Detect which cell encompasses the target text, then output its (X, Y) center coordinate. 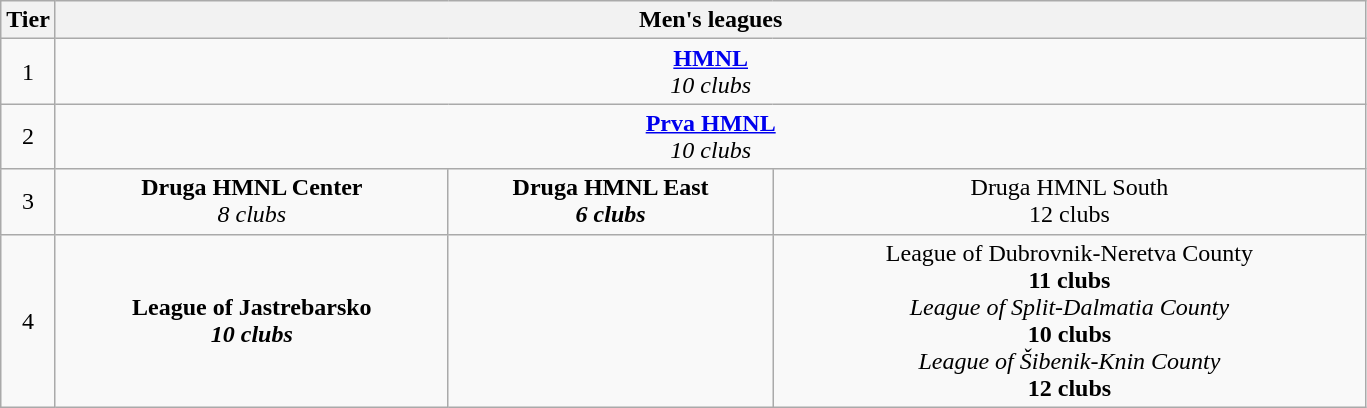
Druga HMNL South12 clubs (1070, 202)
League of Dubrovnik-Neretva County11 clubsLeague of Split-Dalmatia County10 clubsLeague of Šibenik-Knin County12 clubs (1070, 320)
Druga HMNL East6 clubs (610, 202)
2 (28, 136)
HMNL10 clubs (710, 72)
League of Jastrebarsko10 clubs (252, 320)
Men's leagues (710, 20)
Prva HMNL10 clubs (710, 136)
1 (28, 72)
3 (28, 202)
Tier (28, 20)
4 (28, 320)
Druga HMNL Center8 clubs (252, 202)
